Capture the cell that displays the provided text and extract its (X, Y) central coordinate. 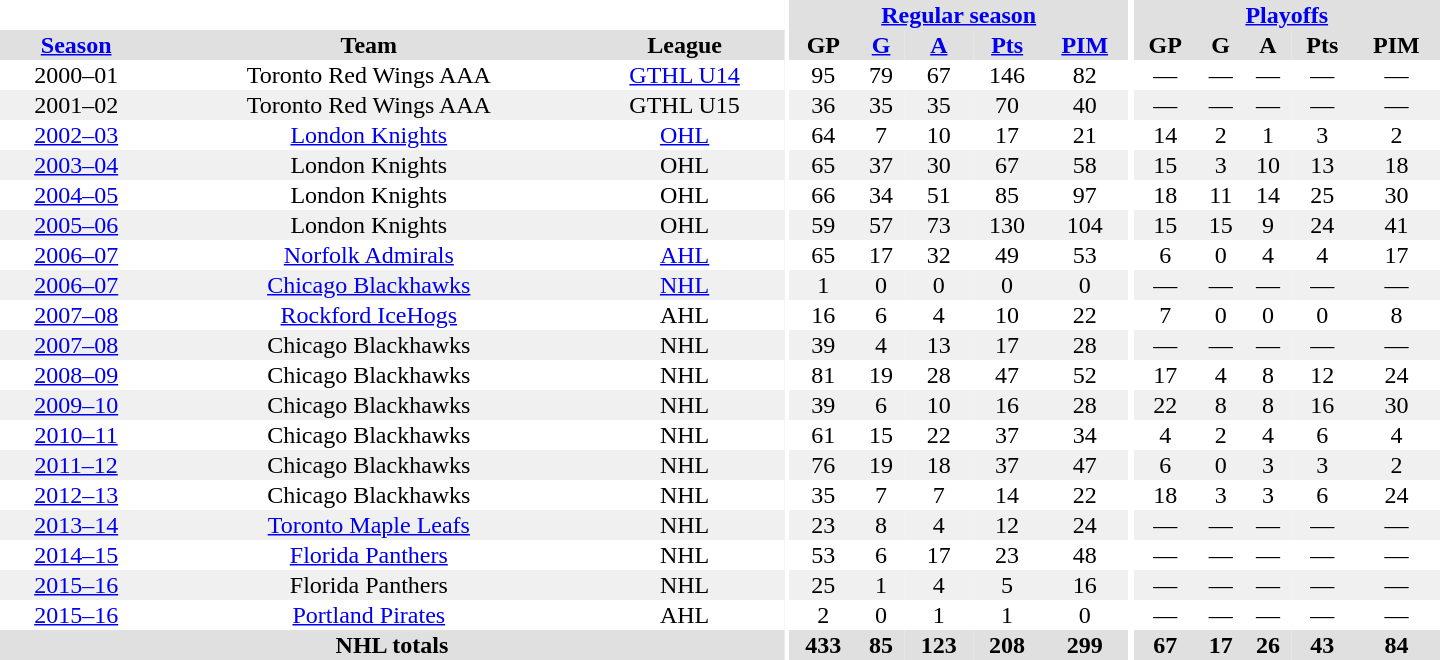
26 (1268, 645)
76 (823, 465)
146 (1007, 75)
2000–01 (76, 75)
2013–14 (76, 525)
9 (1268, 225)
82 (1084, 75)
66 (823, 195)
52 (1084, 375)
Playoffs (1286, 15)
43 (1322, 645)
41 (1396, 225)
2012–13 (76, 495)
Season (76, 45)
84 (1396, 645)
Norfolk Admirals (368, 255)
GTHL U14 (684, 75)
433 (823, 645)
51 (939, 195)
2009–10 (76, 405)
61 (823, 435)
2001–02 (76, 105)
36 (823, 105)
2003–04 (76, 165)
2002–03 (76, 135)
2005–06 (76, 225)
2014–15 (76, 555)
Regular season (958, 15)
League (684, 45)
Portland Pirates (368, 615)
208 (1007, 645)
299 (1084, 645)
64 (823, 135)
130 (1007, 225)
2011–12 (76, 465)
57 (880, 225)
GTHL U15 (684, 105)
21 (1084, 135)
5 (1007, 585)
49 (1007, 255)
79 (880, 75)
48 (1084, 555)
Rockford IceHogs (368, 315)
11 (1220, 195)
59 (823, 225)
58 (1084, 165)
95 (823, 75)
Team (368, 45)
97 (1084, 195)
123 (939, 645)
2004–05 (76, 195)
2008–09 (76, 375)
81 (823, 375)
NHL totals (392, 645)
70 (1007, 105)
73 (939, 225)
2010–11 (76, 435)
104 (1084, 225)
32 (939, 255)
Toronto Maple Leafs (368, 525)
40 (1084, 105)
